Determine the (x, y) coordinate at the center of the cell enclosing the given text.  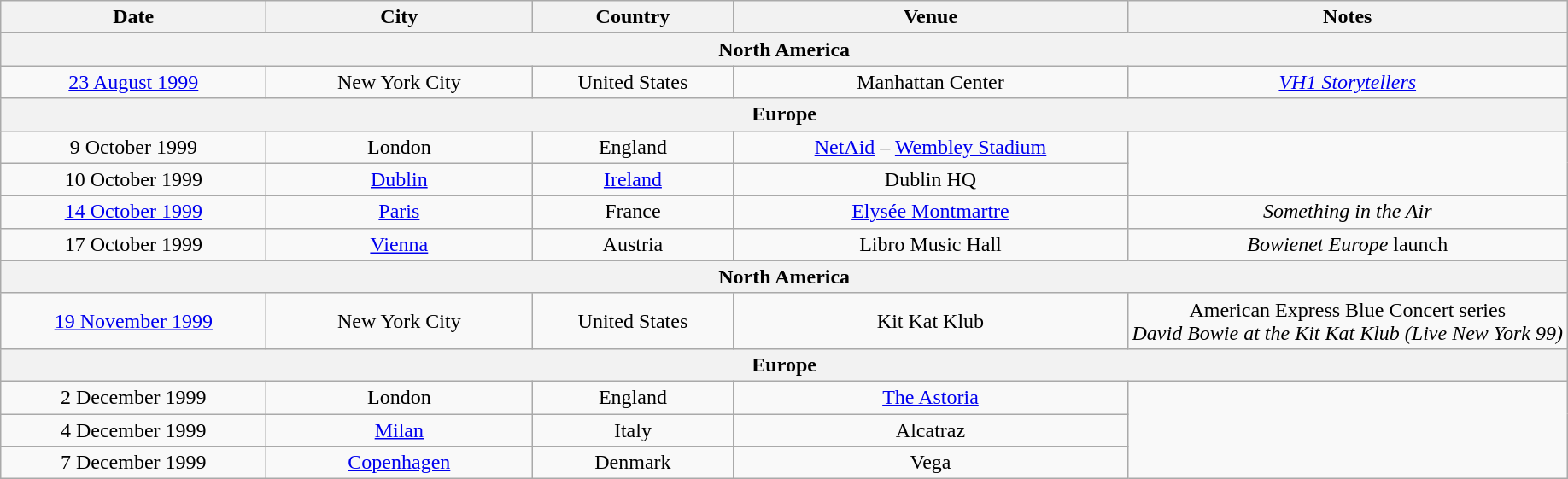
9 October 1999 (133, 147)
Denmark (633, 463)
Copenhagen (400, 463)
Kit Kat Klub (931, 321)
Milan (400, 429)
19 November 1999 (133, 321)
Ireland (633, 179)
NetAid – Wembley Stadium (931, 147)
Date (133, 17)
Alcatraz (931, 429)
Vienna (400, 244)
Venue (931, 17)
VH1 Storytellers (1348, 82)
23 August 1999 (133, 82)
The Astoria (931, 397)
Dublin (400, 179)
17 October 1999 (133, 244)
City (400, 17)
Something in the Air (1348, 212)
Libro Music Hall (931, 244)
14 October 1999 (133, 212)
2 December 1999 (133, 397)
Bowienet Europe launch (1348, 244)
7 December 1999 (133, 463)
Notes (1348, 17)
France (633, 212)
Vega (931, 463)
4 December 1999 (133, 429)
Dublin HQ (931, 179)
Manhattan Center (931, 82)
Paris (400, 212)
Austria (633, 244)
Elysée Montmartre (931, 212)
Italy (633, 429)
American Express Blue Concert seriesDavid Bowie at the Kit Kat Klub (Live New York 99) (1348, 321)
10 October 1999 (133, 179)
Country (633, 17)
